Determine the (X, Y) coordinate at the center of the cell enclosing the given text.  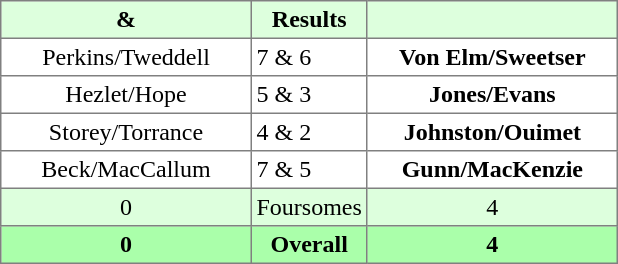
& (126, 20)
Storey/Torrance (126, 132)
Foursomes (309, 207)
7 & 5 (309, 170)
5 & 3 (309, 95)
Jones/Evans (492, 95)
Hezlet/Hope (126, 95)
Johnston/Ouimet (492, 132)
Gunn/MacKenzie (492, 170)
4 & 2 (309, 132)
7 & 6 (309, 57)
Beck/MacCallum (126, 170)
Results (309, 20)
Overall (309, 245)
Perkins/Tweddell (126, 57)
Von Elm/Sweetser (492, 57)
